Pinpoint the cell where the given text exists, returning its (X, Y) midpoint coordinate. 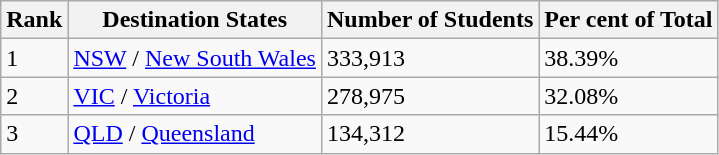
2 (34, 96)
Number of Students (430, 20)
38.39% (628, 58)
QLD / Queensland (195, 134)
3 (34, 134)
333,913 (430, 58)
1 (34, 58)
134,312 (430, 134)
NSW / New South Wales (195, 58)
VIC / Victoria (195, 96)
278,975 (430, 96)
Destination States (195, 20)
Per cent of Total (628, 20)
Rank (34, 20)
15.44% (628, 134)
32.08% (628, 96)
